Pinpoint the cell where the given text exists, returning its (x, y) midpoint coordinate. 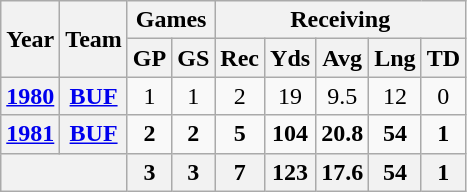
Year (30, 39)
1981 (30, 134)
Avg (342, 58)
123 (290, 172)
Team (94, 39)
9.5 (342, 96)
GP (149, 58)
12 (395, 96)
TD (443, 58)
Lng (395, 58)
104 (290, 134)
20.8 (342, 134)
17.6 (342, 172)
Rec (240, 58)
GS (194, 58)
0 (443, 96)
5 (240, 134)
7 (240, 172)
Receiving (340, 20)
1980 (30, 96)
Yds (290, 58)
Games (170, 20)
19 (290, 96)
